Output the [x, y] coordinate of the center of the cell containing the given text.  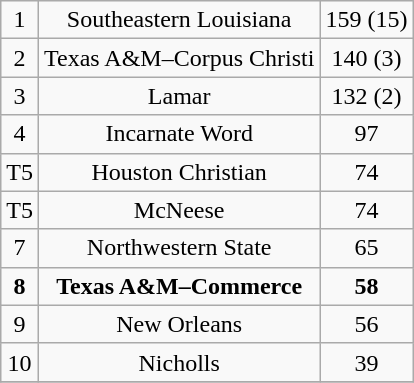
56 [366, 324]
159 (15) [366, 20]
Texas A&M–Corpus Christi [178, 58]
Southeastern Louisiana [178, 20]
97 [366, 134]
Northwestern State [178, 248]
New Orleans [178, 324]
58 [366, 286]
8 [20, 286]
9 [20, 324]
1 [20, 20]
140 (3) [366, 58]
10 [20, 362]
4 [20, 134]
3 [20, 96]
2 [20, 58]
Lamar [178, 96]
39 [366, 362]
Nicholls [178, 362]
65 [366, 248]
McNeese [178, 210]
Houston Christian [178, 172]
7 [20, 248]
132 (2) [366, 96]
Texas A&M–Commerce [178, 286]
Incarnate Word [178, 134]
